Search for the cell housing the specified text and yield its (X, Y) center coordinate. 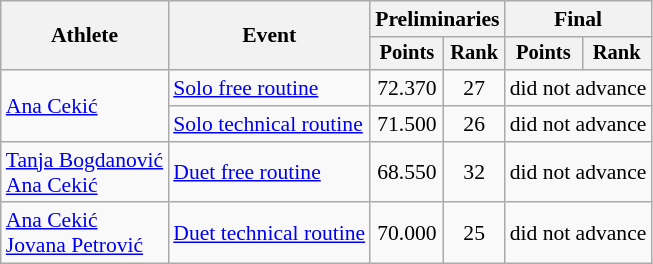
Tanja BogdanovićAna Cekić (84, 172)
Athlete (84, 36)
68.550 (407, 172)
Ana Cekić (84, 106)
Preliminaries (437, 19)
Ana CekićJovana Petrović (84, 234)
Solo technical routine (269, 124)
72.370 (407, 88)
27 (474, 88)
25 (474, 234)
70.000 (407, 234)
Final (578, 19)
26 (474, 124)
Duet free routine (269, 172)
Event (269, 36)
32 (474, 172)
Duet technical routine (269, 234)
71.500 (407, 124)
Solo free routine (269, 88)
